Determine the (X, Y) coordinate at the center of the cell enclosing the given text.  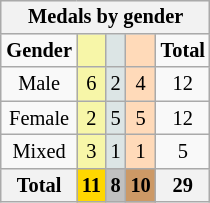
29 (183, 185)
Gender (38, 51)
8 (116, 185)
10 (141, 185)
6 (92, 84)
Male (38, 84)
3 (92, 152)
4 (141, 84)
11 (92, 185)
Medals by gender (105, 17)
Mixed (38, 152)
Female (38, 118)
